Extract the (X, Y) coordinate from the center of the cell holding the provided text.  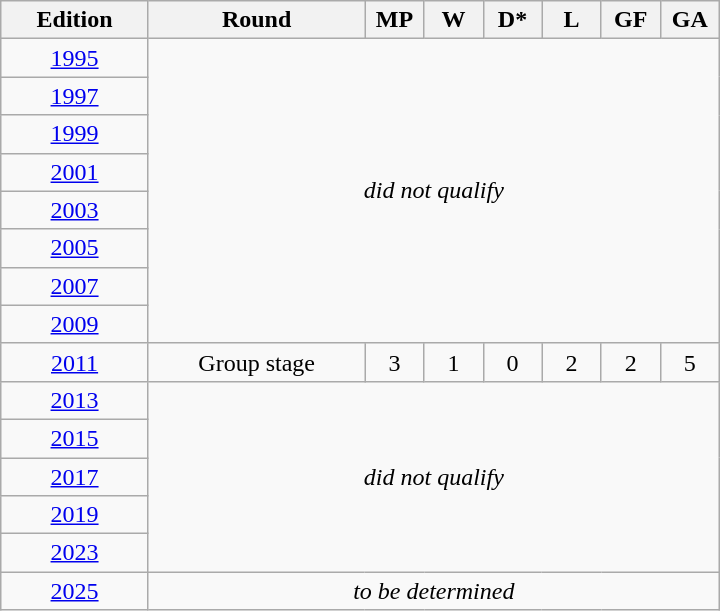
2013 (75, 400)
2009 (75, 324)
to be determined (434, 591)
2017 (75, 477)
1997 (75, 96)
2003 (75, 210)
D* (512, 20)
W (454, 20)
L (572, 20)
3 (394, 362)
2023 (75, 553)
2019 (75, 515)
Round (256, 20)
2001 (75, 172)
Edition (75, 20)
2015 (75, 438)
MP (394, 20)
2007 (75, 286)
GF (630, 20)
2025 (75, 591)
1999 (75, 134)
2011 (75, 362)
1 (454, 362)
5 (690, 362)
2005 (75, 248)
Group stage (256, 362)
0 (512, 362)
GA (690, 20)
1995 (75, 58)
